Pinpoint the cell where the given text exists, returning its (x, y) midpoint coordinate. 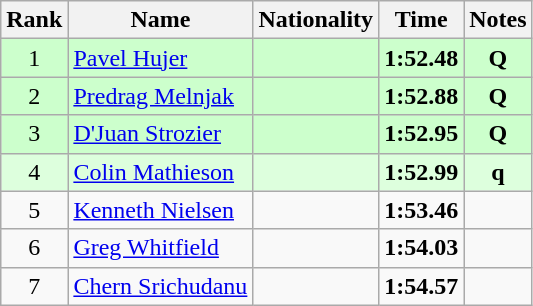
1 (34, 58)
Notes (498, 20)
Chern Srichudanu (160, 286)
1:53.46 (422, 210)
Pavel Hujer (160, 58)
Greg Whitfield (160, 248)
Colin Mathieson (160, 172)
2 (34, 96)
Nationality (316, 20)
Rank (34, 20)
1:54.57 (422, 286)
1:52.48 (422, 58)
5 (34, 210)
Kenneth Nielsen (160, 210)
1:54.03 (422, 248)
1:52.99 (422, 172)
D'Juan Strozier (160, 134)
6 (34, 248)
Time (422, 20)
4 (34, 172)
1:52.88 (422, 96)
Name (160, 20)
1:52.95 (422, 134)
Predrag Melnjak (160, 96)
3 (34, 134)
7 (34, 286)
q (498, 172)
